Pinpoint the cell where the given text exists, returning its [X, Y] midpoint coordinate. 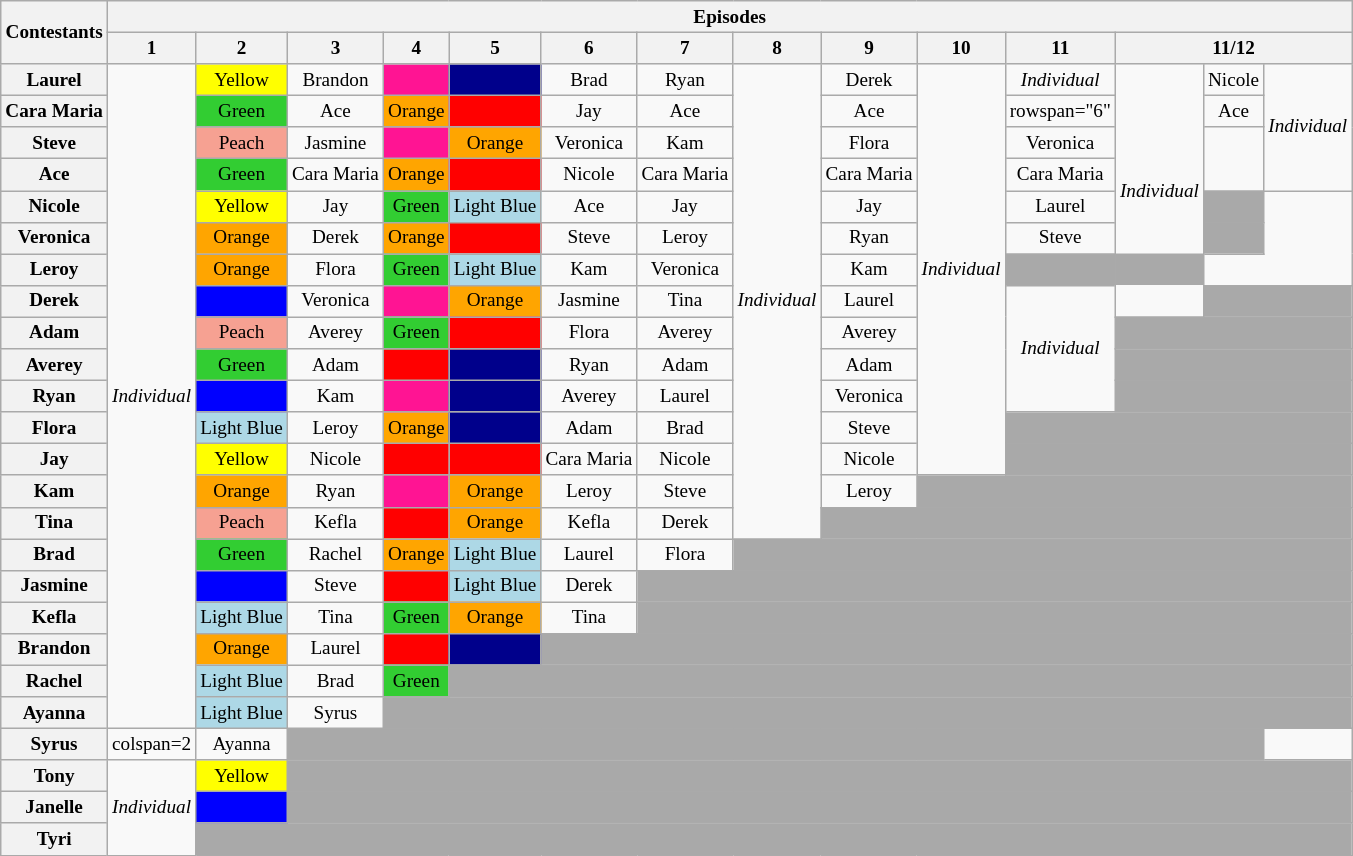
Janelle [54, 808]
4 [416, 48]
Tony [54, 776]
2 [242, 48]
colspan=2 [151, 744]
5 [495, 48]
8 [777, 48]
11 [1060, 48]
rowspan="6" [1060, 111]
6 [589, 48]
3 [335, 48]
10 [961, 48]
Episodes [729, 17]
Contestants [54, 32]
11/12 [1233, 48]
Tyri [54, 839]
1 [151, 48]
9 [869, 48]
7 [685, 48]
